Output the [x, y] coordinate of the center of the cell containing the given text.  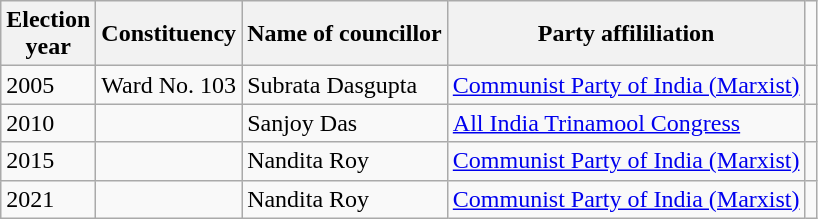
Subrata Dasgupta [345, 85]
Election year [48, 34]
2005 [48, 85]
Ward No. 103 [169, 85]
Constituency [169, 34]
All India Trinamool Congress [626, 123]
2015 [48, 161]
Sanjoy Das [345, 123]
2010 [48, 123]
Name of councillor [345, 34]
Party affililiation [626, 34]
2021 [48, 199]
